Output the (X, Y) coordinate of the center of the cell containing the given text.  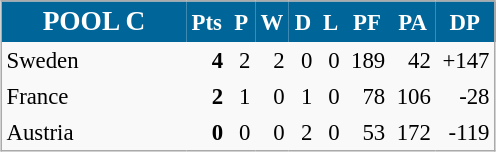
POOL C (94, 22)
L (330, 22)
W (272, 22)
DP (464, 22)
189 (367, 60)
-119 (464, 132)
78 (367, 96)
4 (207, 60)
106 (413, 96)
Austria (94, 132)
P (242, 22)
172 (413, 132)
+147 (464, 60)
53 (367, 132)
PA (413, 22)
42 (413, 60)
D (303, 22)
PF (367, 22)
France (94, 96)
Pts (207, 22)
-28 (464, 96)
Sweden (94, 60)
